Provide the (x, y) coordinate of the cell's center where the given text is located.  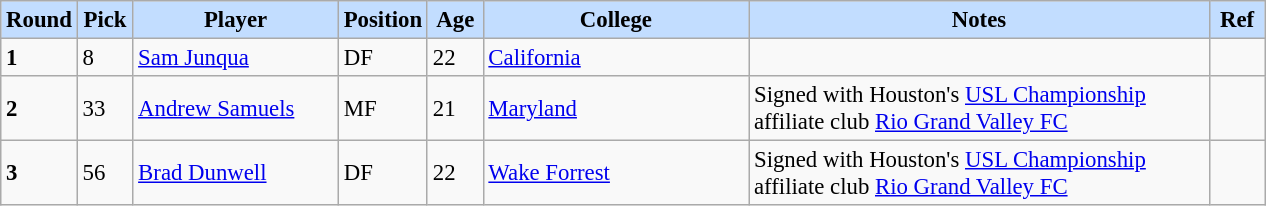
3 (39, 174)
Wake Forrest (616, 174)
21 (455, 108)
Notes (980, 20)
Sam Junqua (236, 58)
Pick (105, 20)
Age (455, 20)
College (616, 20)
Position (382, 20)
Brad Dunwell (236, 174)
Ref (1237, 20)
1 (39, 58)
California (616, 58)
Round (39, 20)
33 (105, 108)
8 (105, 58)
Maryland (616, 108)
56 (105, 174)
Player (236, 20)
MF (382, 108)
Andrew Samuels (236, 108)
2 (39, 108)
